Determine the (x, y) coordinate at the center of the cell enclosing the given text.  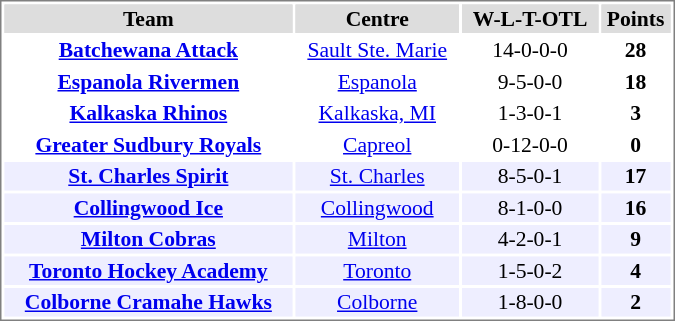
16 (636, 208)
0-12-0-0 (530, 144)
Milton Cobras (148, 239)
Capreol (377, 144)
St. Charles Spirit (148, 176)
2 (636, 302)
Centre (377, 18)
Kalkaska Rhinos (148, 113)
28 (636, 50)
17 (636, 176)
St. Charles (377, 176)
Batchewana Attack (148, 50)
3 (636, 113)
W-L-T-OTL (530, 18)
8-1-0-0 (530, 208)
Sault Ste. Marie (377, 50)
4 (636, 270)
Espanola (377, 82)
1-8-0-0 (530, 302)
14-0-0-0 (530, 50)
Espanola Rivermen (148, 82)
9 (636, 239)
Points (636, 18)
Collingwood Ice (148, 208)
Milton (377, 239)
Toronto Hockey Academy (148, 270)
Kalkaska, MI (377, 113)
Team (148, 18)
Toronto (377, 270)
18 (636, 82)
0 (636, 144)
1-5-0-2 (530, 270)
8-5-0-1 (530, 176)
1-3-0-1 (530, 113)
Colborne (377, 302)
Collingwood (377, 208)
4-2-0-1 (530, 239)
Colborne Cramahe Hawks (148, 302)
Greater Sudbury Royals (148, 144)
9-5-0-0 (530, 82)
